Provide the (X, Y) coordinate of the cell's center where the given text is located.  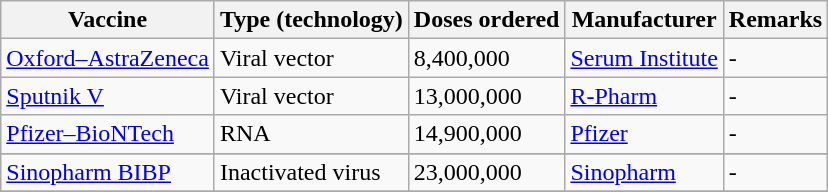
8,400,000 (486, 58)
Vaccine (108, 20)
Type (technology) (311, 20)
Inactivated virus (311, 172)
Serum Institute (644, 58)
Sinopharm BIBP (108, 172)
13,000,000 (486, 96)
Remarks (775, 20)
Sputnik V (108, 96)
Doses ordered (486, 20)
14,900,000 (486, 134)
Pfizer (644, 134)
R-Pharm (644, 96)
Sinopharm (644, 172)
Manufacturer (644, 20)
Pfizer–BioNTech (108, 134)
23,000,000 (486, 172)
Oxford–AstraZeneca (108, 58)
RNA (311, 134)
